Locate the cell with the specified text and output its [X, Y] center coordinate. 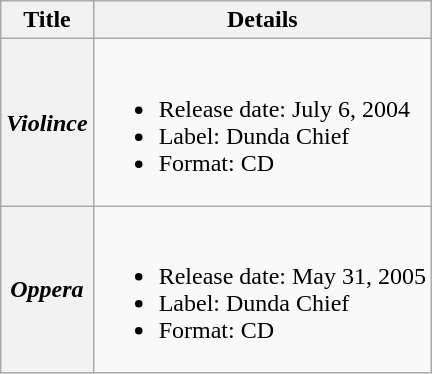
Oppera [47, 290]
Title [47, 20]
Violince [47, 122]
Release date: May 31, 2005Label: Dunda ChiefFormat: CD [262, 290]
Release date: July 6, 2004Label: Dunda ChiefFormat: CD [262, 122]
Details [262, 20]
